For the text-containing cell, return its midpoint in [X, Y] coordinate format. 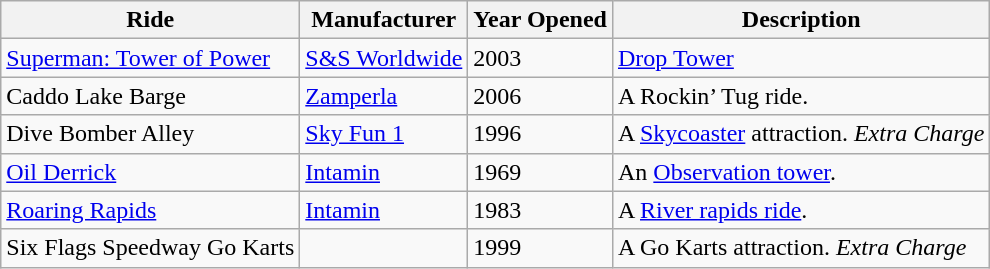
A Go Karts attraction. Extra Charge [800, 248]
Sky Fun 1 [384, 134]
1983 [540, 210]
Caddo Lake Barge [150, 96]
Oil Derrick [150, 172]
Roaring Rapids [150, 210]
An Observation tower. [800, 172]
Superman: Tower of Power [150, 58]
A Rockin’ Tug ride. [800, 96]
1996 [540, 134]
Year Opened [540, 20]
Ride [150, 20]
Manufacturer [384, 20]
Zamperla [384, 96]
Dive Bomber Alley [150, 134]
2003 [540, 58]
A Skycoaster attraction. Extra Charge [800, 134]
1999 [540, 248]
1969 [540, 172]
Drop Tower [800, 58]
A River rapids ride. [800, 210]
Description [800, 20]
Six Flags Speedway Go Karts [150, 248]
S&S Worldwide [384, 58]
2006 [540, 96]
